Return the [X, Y] coordinate for the center point of the cell that contains the specified text.  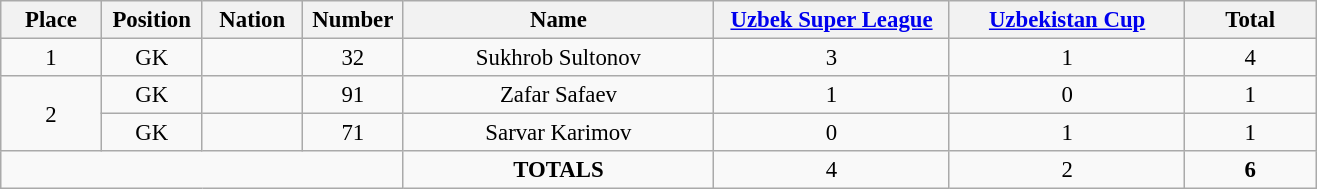
Place [52, 20]
Name [558, 20]
Sarvar Karimov [558, 133]
6 [1250, 170]
3 [832, 58]
Number [354, 20]
91 [354, 95]
Uzbek Super League [832, 20]
Zafar Safaev [558, 95]
Nation [252, 20]
Position [152, 20]
Total [1250, 20]
71 [354, 133]
TOTALS [558, 170]
Sukhrob Sultonov [558, 58]
32 [354, 58]
Uzbekistan Cup [1067, 20]
